Determine the [x, y] coordinate at the center of the cell enclosing the given text.  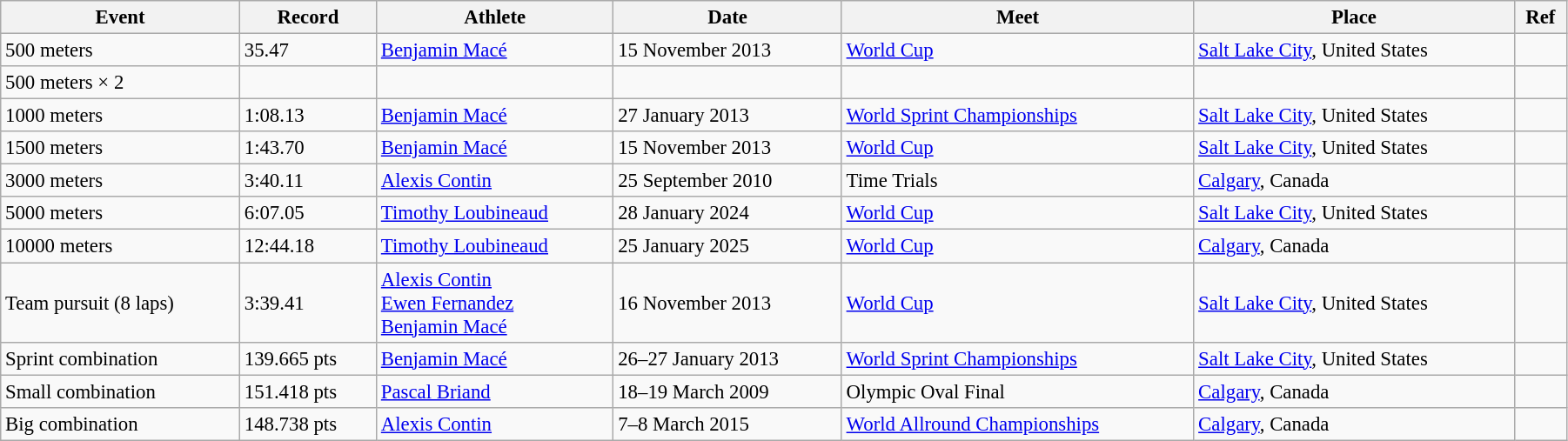
3:39.41 [308, 303]
Event [120, 17]
Record [308, 17]
World Allround Championships [1018, 424]
151.418 pts [308, 391]
Time Trials [1018, 181]
Alexis ContinEwen FernandezBenjamin Macé [495, 303]
18–19 March 2009 [727, 391]
3000 meters [120, 181]
Olympic Oval Final [1018, 391]
7–8 March 2015 [727, 424]
Team pursuit (8 laps) [120, 303]
16 November 2013 [727, 303]
Small combination [120, 391]
Big combination [120, 424]
Place [1354, 17]
27 January 2013 [727, 116]
12:44.18 [308, 246]
500 meters × 2 [120, 83]
3:40.11 [308, 181]
28 January 2024 [727, 213]
26–27 January 2013 [727, 358]
10000 meters [120, 246]
500 meters [120, 50]
1000 meters [120, 116]
25 January 2025 [727, 246]
5000 meters [120, 213]
6:07.05 [308, 213]
25 September 2010 [727, 181]
139.665 pts [308, 358]
Athlete [495, 17]
Date [727, 17]
Meet [1018, 17]
Pascal Briand [495, 391]
35.47 [308, 50]
1:08.13 [308, 116]
1500 meters [120, 148]
1:43.70 [308, 148]
148.738 pts [308, 424]
Sprint combination [120, 358]
Ref [1540, 17]
